Pinpoint the cell where the given text exists, returning its [X, Y] midpoint coordinate. 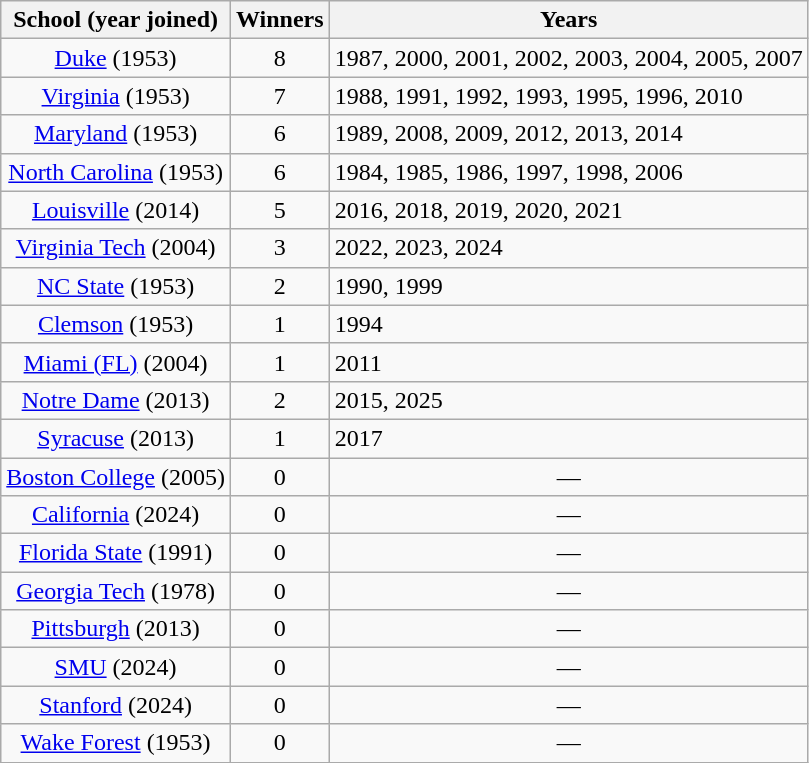
Virginia (1953) [116, 96]
2015, 2025 [568, 400]
Virginia Tech (2004) [116, 248]
1994 [568, 324]
2017 [568, 438]
Duke (1953) [116, 58]
Maryland (1953) [116, 134]
Florida State (1991) [116, 553]
California (2024) [116, 515]
Wake Forest (1953) [116, 743]
Notre Dame (2013) [116, 400]
SMU (2024) [116, 667]
1990, 1999 [568, 286]
Winners [280, 20]
NC State (1953) [116, 286]
Louisville (2014) [116, 210]
1988, 1991, 1992, 1993, 1995, 1996, 2010 [568, 96]
2011 [568, 362]
1989, 2008, 2009, 2012, 2013, 2014 [568, 134]
Syracuse (2013) [116, 438]
Boston College (2005) [116, 477]
2022, 2023, 2024 [568, 248]
Georgia Tech (1978) [116, 591]
Miami (FL) (2004) [116, 362]
School (year joined) [116, 20]
8 [280, 58]
2016, 2018, 2019, 2020, 2021 [568, 210]
3 [280, 248]
1987, 2000, 2001, 2002, 2003, 2004, 2005, 2007 [568, 58]
1984, 1985, 1986, 1997, 1998, 2006 [568, 172]
Clemson (1953) [116, 324]
5 [280, 210]
Stanford (2024) [116, 705]
Pittsburgh (2013) [116, 629]
7 [280, 96]
Years [568, 20]
North Carolina (1953) [116, 172]
